Return the [x, y] coordinate for the center point of the cell that contains the specified text.  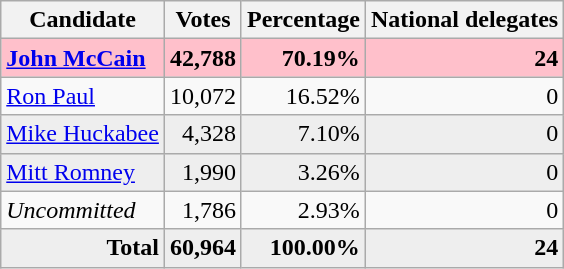
16.52% [303, 96]
Percentage [303, 20]
100.00% [303, 248]
Mike Huckabee [83, 134]
Uncommitted [83, 210]
Candidate [83, 20]
42,788 [202, 58]
Mitt Romney [83, 172]
60,964 [202, 248]
10,072 [202, 96]
1,786 [202, 210]
2.93% [303, 210]
4,328 [202, 134]
National delegates [464, 20]
Votes [202, 20]
70.19% [303, 58]
3.26% [303, 172]
John McCain [83, 58]
7.10% [303, 134]
1,990 [202, 172]
Total [83, 248]
Ron Paul [83, 96]
